Determine the [X, Y] coordinate at the center of the cell enclosing the given text.  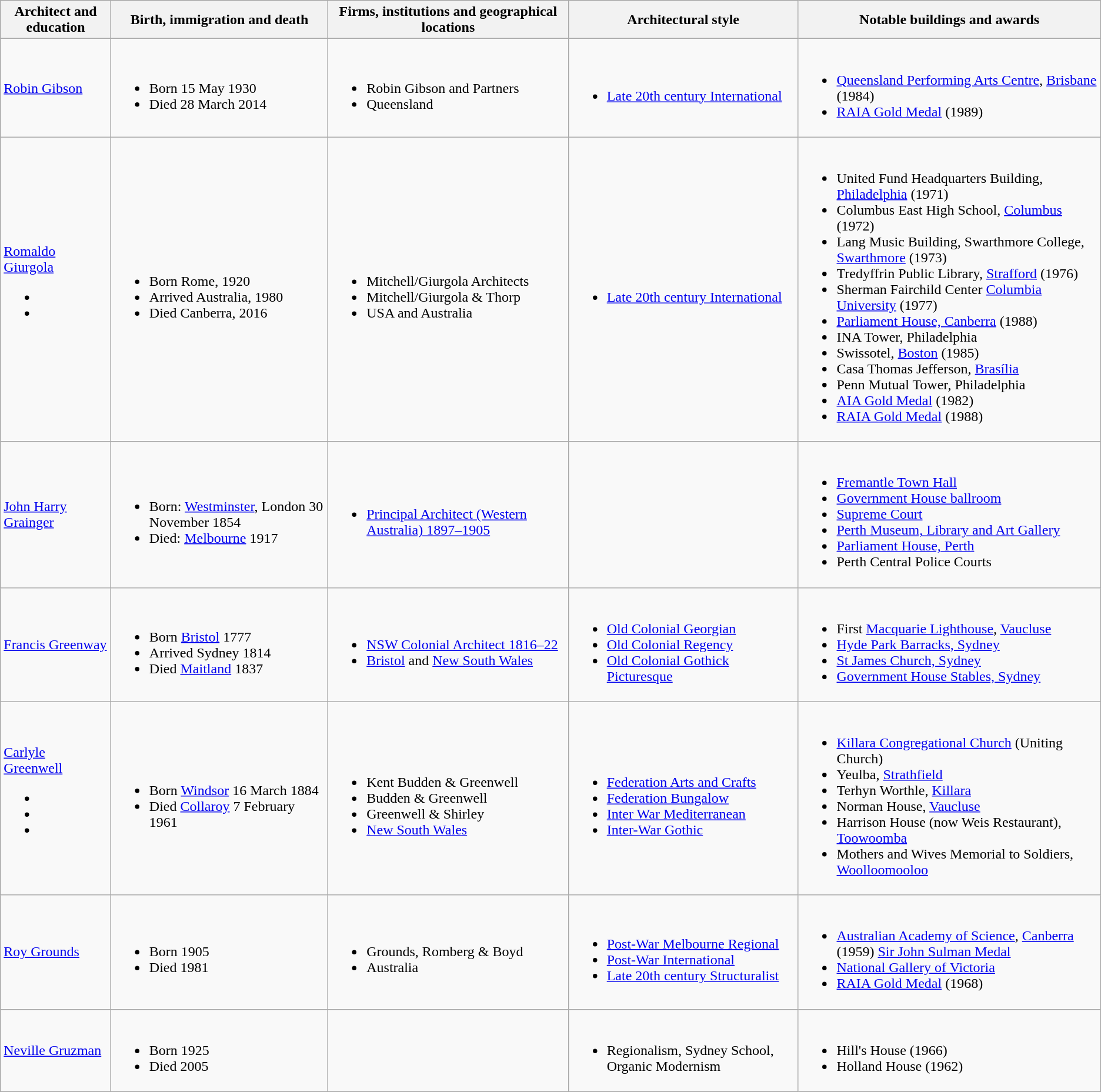
Notable buildings and awards [949, 20]
Born: Westminster, London 30 November 1854Died: Melbourne 1917 [219, 515]
Queensland Performing Arts Centre, Brisbane (1984)RAIA Gold Medal (1989) [949, 88]
Robin Gibson [56, 88]
Federation Arts and CraftsFederation BungalowInter War MediterraneanInter-War Gothic [683, 799]
Carlyle Greenwell [56, 799]
Born 15 May 1930Died 28 March 2014 [219, 88]
Firms, institutions and geographical locations [448, 20]
Grounds, Romberg & BoydAustralia [448, 952]
Born Rome, 1920Arrived Australia, 1980Died Canberra, 2016 [219, 289]
Born Windsor 16 March 1884Died Collaroy 7 February 1961 [219, 799]
Kent Budden & GreenwellBudden & GreenwellGreenwell & ShirleyNew South Wales [448, 799]
Born Bristol 1777Arrived Sydney 1814Died Maitland 1837 [219, 644]
Robin Gibson and PartnersQueensland [448, 88]
Roy Grounds [56, 952]
NSW Colonial Architect 1816–22Bristol and New South Wales [448, 644]
Old Colonial GeorgianOld Colonial RegencyOld Colonial Gothick Picturesque [683, 644]
Principal Architect (Western Australia) 1897–1905 [448, 515]
Francis Greenway [56, 644]
Born 1905Died 1981 [219, 952]
Hill's House (1966)Holland House (1962) [949, 1050]
John Harry Grainger [56, 515]
Birth, immigration and death [219, 20]
Born 1925Died 2005 [219, 1050]
Mitchell/Giurgola ArchitectsMitchell/Giurgola & ThorpUSA and Australia [448, 289]
Romaldo Giurgola [56, 289]
Regionalism, Sydney School, Organic Modernism [683, 1050]
Fremantle Town HallGovernment House ballroomSupreme CourtPerth Museum, Library and Art GalleryParliament House, PerthPerth Central Police Courts [949, 515]
Neville Gruzman [56, 1050]
Architect and education [56, 20]
Australian Academy of Science, Canberra (1959) Sir John Sulman MedalNational Gallery of VictoriaRAIA Gold Medal (1968) [949, 952]
Architectural style [683, 20]
First Macquarie Lighthouse, VaucluseHyde Park Barracks, SydneySt James Church, SydneyGovernment House Stables, Sydney [949, 644]
Post-War Melbourne RegionalPost-War InternationalLate 20th century Structuralist [683, 952]
